Search for the cell housing the specified text and yield its [X, Y] center coordinate. 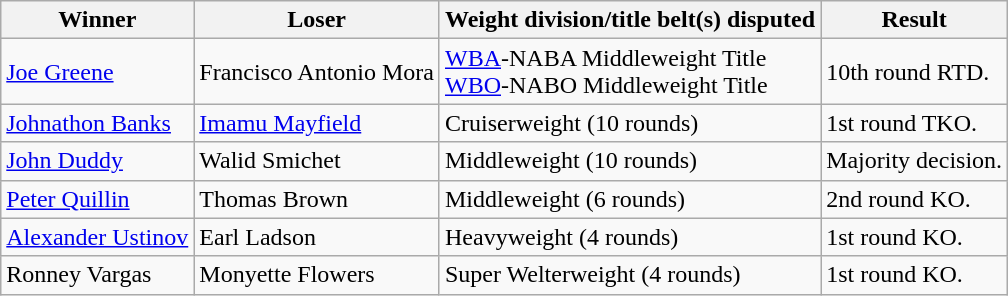
Imamu Mayfield [317, 123]
Thomas Brown [317, 199]
10th round RTD. [914, 72]
Loser [317, 20]
Middleweight (6 rounds) [630, 199]
WBA-NABA Middleweight TitleWBO-NABO Middleweight Title [630, 72]
Cruiserweight (10 rounds) [630, 123]
2nd round KO. [914, 199]
John Duddy [98, 161]
Walid Smichet [317, 161]
Alexander Ustinov [98, 237]
Weight division/title belt(s) disputed [630, 20]
Joe Greene [98, 72]
Majority decision. [914, 161]
1st round TKO. [914, 123]
Winner [98, 20]
Super Welterweight (4 rounds) [630, 275]
Ronney Vargas [98, 275]
Francisco Antonio Mora [317, 72]
Heavyweight (4 rounds) [630, 237]
Earl Ladson [317, 237]
Middleweight (10 rounds) [630, 161]
Result [914, 20]
Monyette Flowers [317, 275]
Johnathon Banks [98, 123]
Peter Quillin [98, 199]
